Detect which cell encompasses the target text, then output its [X, Y] center coordinate. 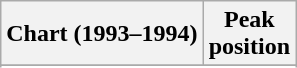
Chart (1993–1994) [102, 34]
Peakposition [249, 34]
